Search for the cell housing the specified text and yield its (x, y) center coordinate. 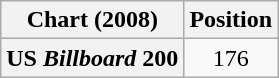
176 (231, 58)
Chart (2008) (92, 20)
US Billboard 200 (92, 58)
Position (231, 20)
